Identify which cell holds the provided text, then report its [X, Y] central coordinate. 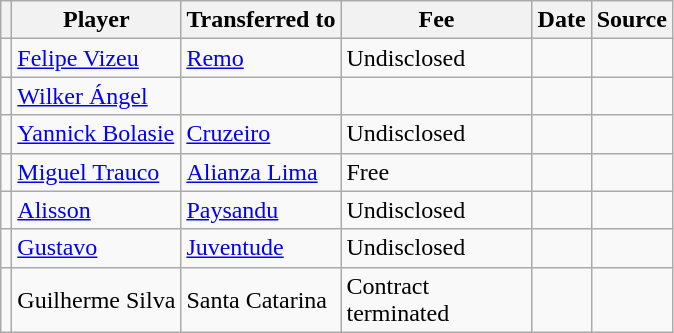
Free [436, 172]
Guilherme Silva [96, 300]
Juventude [261, 248]
Player [96, 20]
Felipe Vizeu [96, 58]
Contract terminated [436, 300]
Santa Catarina [261, 300]
Source [632, 20]
Yannick Bolasie [96, 134]
Alisson [96, 210]
Remo [261, 58]
Wilker Ángel [96, 96]
Date [562, 20]
Transferred to [261, 20]
Fee [436, 20]
Alianza Lima [261, 172]
Paysandu [261, 210]
Miguel Trauco [96, 172]
Cruzeiro [261, 134]
Gustavo [96, 248]
